Identify which cell holds the provided text, then report its [x, y] central coordinate. 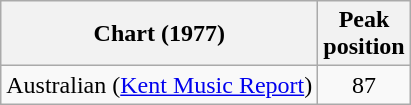
Australian (Kent Music Report) [160, 85]
Chart (1977) [160, 34]
Peakposition [364, 34]
87 [364, 85]
